Pinpoint the cell where the given text exists, returning its [x, y] midpoint coordinate. 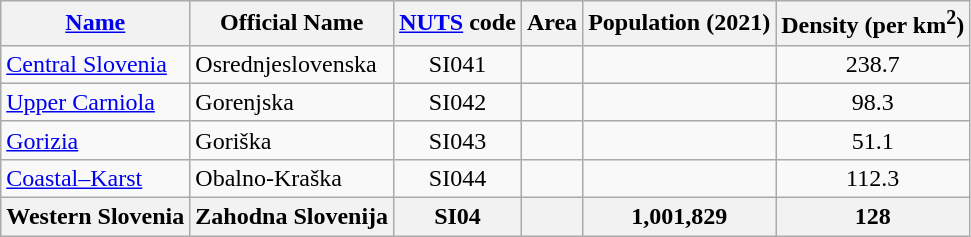
Central Slovenia [96, 64]
51.1 [873, 140]
Goriška [292, 140]
Western Slovenia [96, 217]
Name [96, 24]
SI044 [458, 178]
1,001,829 [680, 217]
112.3 [873, 178]
Gorizia [96, 140]
238.7 [873, 64]
Osrednjeslovenska [292, 64]
Area [552, 24]
SI041 [458, 64]
Coastal–Karst [96, 178]
Gorenjska [292, 102]
128 [873, 217]
Density (per km2) [873, 24]
NUTS code [458, 24]
Zahodna Slovenija [292, 217]
Official Name [292, 24]
SI04 [458, 217]
Population (2021) [680, 24]
Obalno-Kraška [292, 178]
Upper Carniola [96, 102]
98.3 [873, 102]
SI042 [458, 102]
SI043 [458, 140]
